Capture the cell that displays the provided text and extract its [x, y] central coordinate. 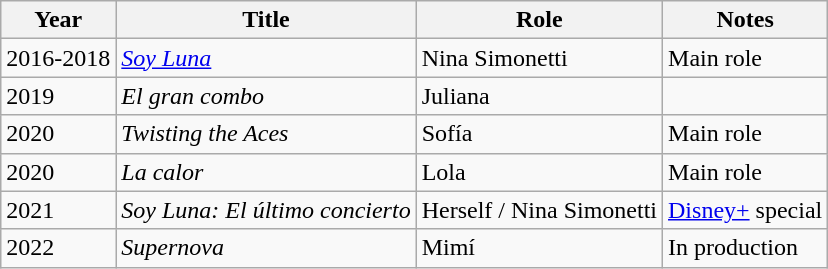
Juliana [539, 96]
Mimí [539, 248]
El gran combo [266, 96]
Twisting the Aces [266, 134]
Notes [746, 20]
2019 [58, 96]
In production [746, 248]
Title [266, 20]
Sofía [539, 134]
Year [58, 20]
Soy Luna [266, 58]
2016-2018 [58, 58]
Soy Luna: El último concierto [266, 210]
Herself / Nina Simonetti [539, 210]
La calor [266, 172]
Role [539, 20]
2022 [58, 248]
Nina Simonetti [539, 58]
2021 [58, 210]
Supernova [266, 248]
Disney+ special [746, 210]
Lola [539, 172]
